Search for the cell housing the specified text and yield its [X, Y] center coordinate. 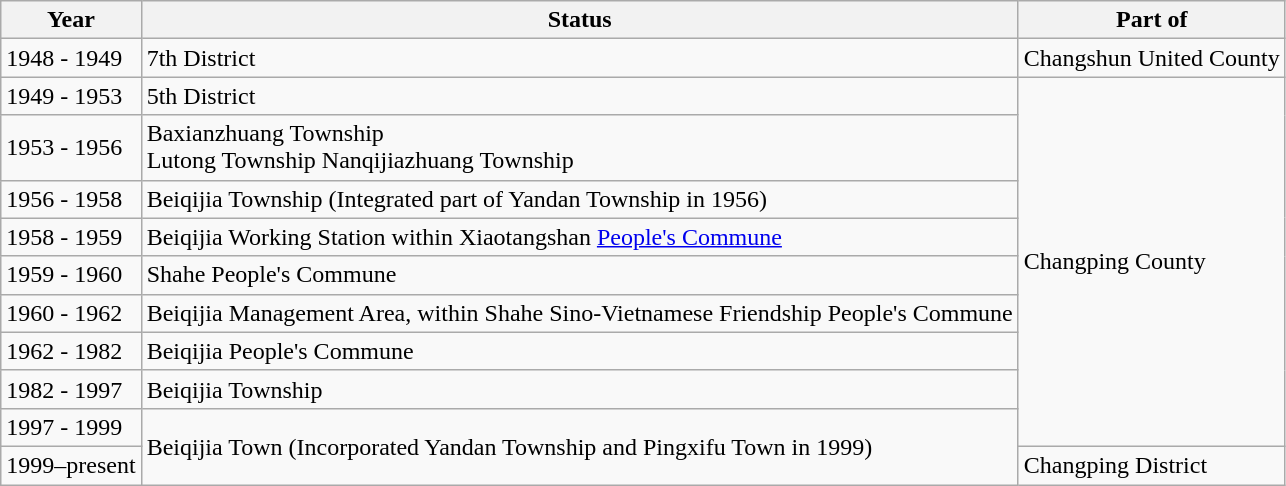
Beiqijia Working Station within Xiaotangshan People's Commune [580, 237]
1949 - 1953 [71, 96]
Changping District [1152, 465]
Baxianzhuang TownshipLutong Township Nanqijiazhuang Township [580, 148]
Beiqijia Township (Integrated part of Yandan Township in 1956) [580, 199]
Changshun United County [1152, 58]
1999–present [71, 465]
Part of [1152, 20]
Beiqijia Management Area, within Shahe Sino-Vietnamese Friendship People's Commune [580, 313]
Year [71, 20]
5th District [580, 96]
1962 - 1982 [71, 351]
7th District [580, 58]
1997 - 1999 [71, 427]
1959 - 1960 [71, 275]
Beiqijia People's Commune [580, 351]
1956 - 1958 [71, 199]
1953 - 1956 [71, 148]
Beiqijia Township [580, 389]
Shahe People's Commune [580, 275]
1960 - 1962 [71, 313]
Beiqijia Town (Incorporated Yandan Township and Pingxifu Town in 1999) [580, 446]
1982 - 1997 [71, 389]
Status [580, 20]
1958 - 1959 [71, 237]
Changping County [1152, 262]
1948 - 1949 [71, 58]
